From the cell containing the given text, extract its center point as [X, Y] coordinate. 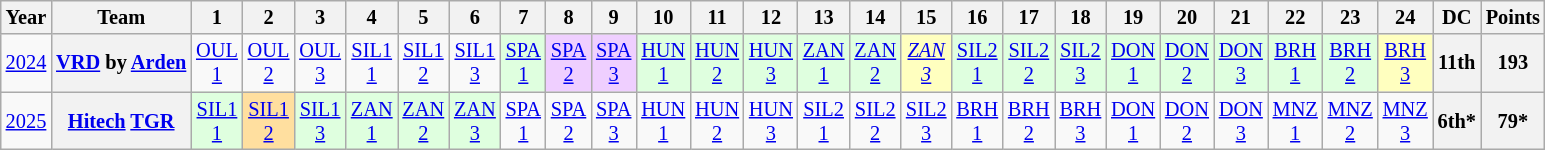
21 [1241, 17]
24 [1406, 17]
79* [1513, 121]
23 [1350, 17]
14 [875, 17]
DC [1457, 17]
10 [663, 17]
6 [475, 17]
Hitech TGR [121, 121]
OUL2 [269, 63]
13 [824, 17]
18 [1081, 17]
VRD by Arden [121, 63]
11th [1457, 63]
3 [320, 17]
7 [524, 17]
193 [1513, 63]
Year [26, 17]
20 [1187, 17]
4 [372, 17]
MNZ1 [1296, 121]
MNZ3 [1406, 121]
8 [568, 17]
19 [1133, 17]
15 [926, 17]
6th* [1457, 121]
2025 [26, 121]
1 [217, 17]
OUL1 [217, 63]
17 [1029, 17]
5 [424, 17]
11 [717, 17]
2024 [26, 63]
16 [977, 17]
Points [1513, 17]
2 [269, 17]
Team [121, 17]
MNZ2 [1350, 121]
22 [1296, 17]
9 [614, 17]
OUL3 [320, 63]
12 [771, 17]
